Identify which cell holds the provided text, then report its (X, Y) central coordinate. 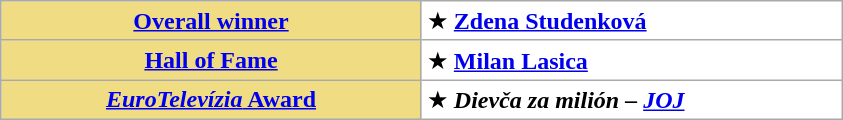
★ Zdena Studenková (632, 21)
★ Dievča za milión – JOJ (632, 100)
★ Milan Lasica (632, 60)
Hall of Fame (212, 60)
EuroTelevízia Award (212, 100)
Overall winner (212, 21)
